Determine the [x, y] coordinate at the center of the cell enclosing the given text.  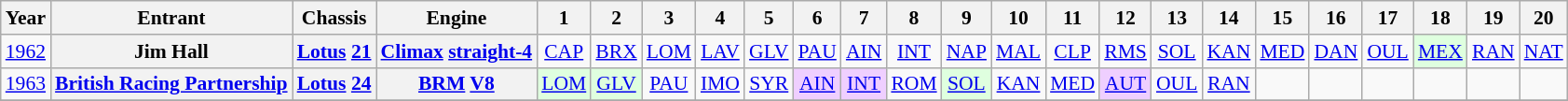
11 [1072, 18]
Climax straight-4 [457, 51]
BRX [617, 51]
LAV [720, 51]
14 [1228, 18]
RMS [1125, 51]
CLP [1072, 51]
3 [669, 18]
13 [1177, 18]
1962 [26, 51]
BRM V8 [457, 84]
2 [617, 18]
ROM [913, 84]
19 [1493, 18]
16 [1336, 18]
Year [26, 18]
8 [913, 18]
5 [770, 18]
Lotus 24 [334, 84]
10 [1018, 18]
15 [1282, 18]
7 [864, 18]
British Racing Partnership [171, 84]
NAP [967, 51]
MAL [1018, 51]
20 [1544, 18]
Engine [457, 18]
Entrant [171, 18]
9 [967, 18]
AUT [1125, 84]
Chassis [334, 18]
DAN [1336, 51]
SYR [770, 84]
IMO [720, 84]
4 [720, 18]
1963 [26, 84]
6 [818, 18]
CAP [564, 51]
17 [1387, 18]
Lotus 21 [334, 51]
12 [1125, 18]
Jim Hall [171, 51]
18 [1440, 18]
1 [564, 18]
NAT [1544, 51]
MEX [1440, 51]
